Identify which cell holds the provided text, then report its [X, Y] central coordinate. 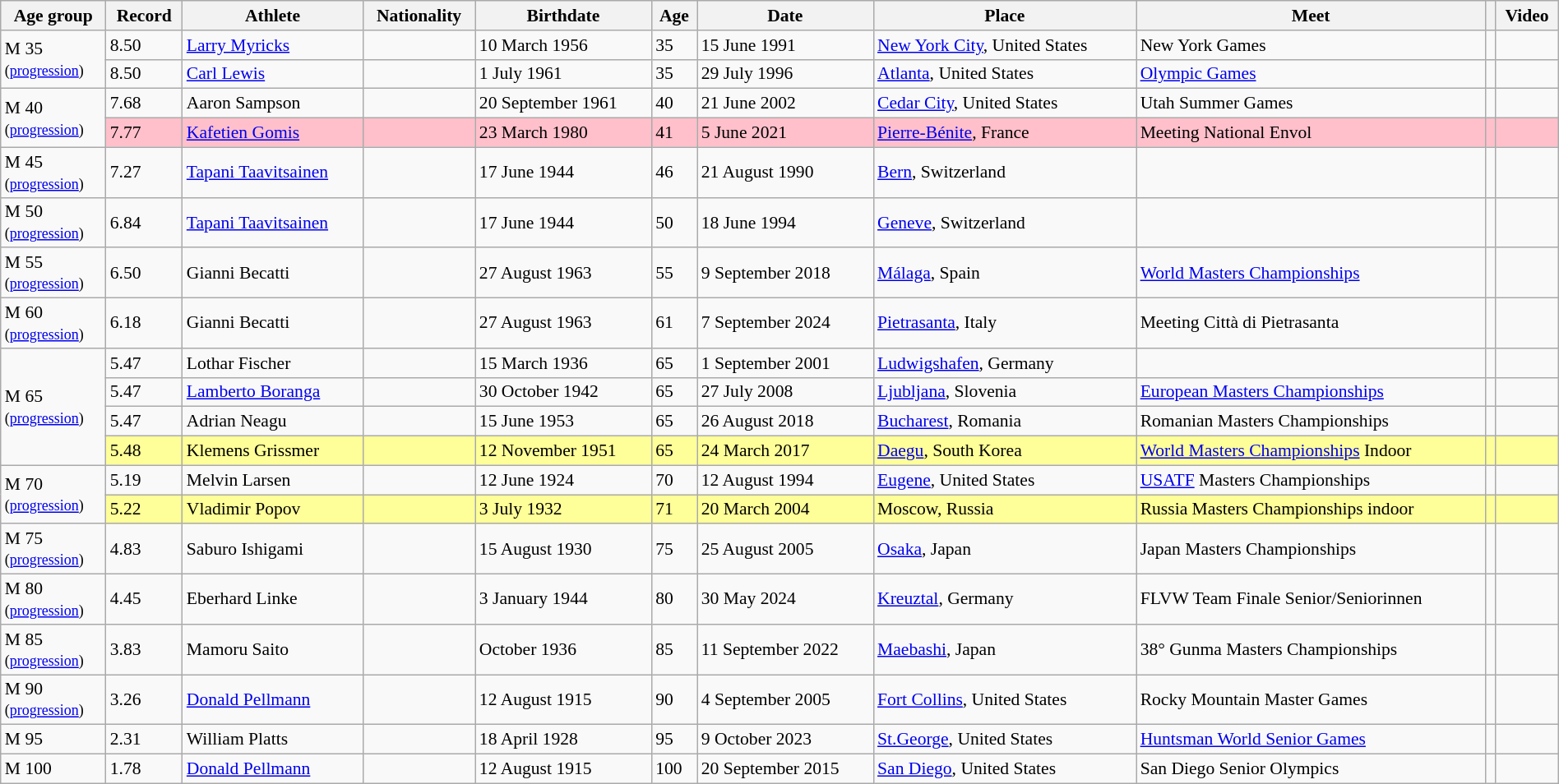
M 100 [53, 769]
80 [674, 600]
9 October 2023 [785, 740]
Age group [53, 16]
Lothar Fischer [273, 363]
M 40 (progression) [53, 118]
Ludwigshafen, Germany [1005, 363]
Rocky Mountain Master Games [1311, 700]
6.84 [145, 222]
M 75 (progression) [53, 549]
29 July 1996 [785, 74]
1.78 [145, 769]
4.45 [145, 600]
World Masters Championships Indoor [1311, 451]
3 July 1932 [563, 510]
Kreuztal, Germany [1005, 600]
Record [145, 16]
Athlete [273, 16]
75 [674, 549]
100 [674, 769]
Fort Collins, United States [1005, 700]
25 August 2005 [785, 549]
4.83 [145, 549]
6.50 [145, 273]
18 April 1928 [563, 740]
26 August 2018 [785, 422]
Klemens Grissmer [273, 451]
Russia Masters Championships indoor [1311, 510]
Meeting Città di Pietrasanta [1311, 324]
Geneve, Switzerland [1005, 222]
9 September 2018 [785, 273]
M 70 (progression) [53, 495]
20 September 2015 [785, 769]
Age [674, 16]
7 September 2024 [785, 324]
Huntsman World Senior Games [1311, 740]
41 [674, 133]
50 [674, 222]
Atlanta, United States [1005, 74]
Meet [1311, 16]
Lamberto Boranga [273, 392]
11 September 2022 [785, 649]
Aaron Sampson [273, 104]
95 [674, 740]
70 [674, 480]
10 March 1956 [563, 45]
Place [1005, 16]
21 June 2002 [785, 104]
71 [674, 510]
St.George, United States [1005, 740]
5.22 [145, 510]
23 March 1980 [563, 133]
M 95 [53, 740]
6.18 [145, 324]
Maebashi, Japan [1005, 649]
Málaga, Spain [1005, 273]
M 65 (progression) [53, 407]
Bucharest, Romania [1005, 422]
Pierre-Bénite, France [1005, 133]
M 55 (progression) [53, 273]
27 July 2008 [785, 392]
Vladimir Popov [273, 510]
M 60 (progression) [53, 324]
7.27 [145, 173]
Adrian Neagu [273, 422]
Eugene, United States [1005, 480]
40 [674, 104]
18 June 1994 [785, 222]
Larry Myricks [273, 45]
15 August 1930 [563, 549]
15 June 1991 [785, 45]
30 May 2024 [785, 600]
New York City, United States [1005, 45]
M 80 (progression) [53, 600]
Olympic Games [1311, 74]
Japan Masters Championships [1311, 549]
24 March 2017 [785, 451]
4 September 2005 [785, 700]
Utah Summer Games [1311, 104]
M 45 (progression) [53, 173]
1 July 1961 [563, 74]
FLVW Team Finale Senior/Seniorinnen [1311, 600]
12 November 1951 [563, 451]
Cedar City, United States [1005, 104]
12 June 1924 [563, 480]
61 [674, 324]
Saburo Ishigami [273, 549]
Moscow, Russia [1005, 510]
Melvin Larsen [273, 480]
3.83 [145, 649]
Date [785, 16]
20 September 1961 [563, 104]
M 35 (progression) [53, 59]
12 August 1994 [785, 480]
October 1936 [563, 649]
55 [674, 273]
USATF Masters Championships [1311, 480]
85 [674, 649]
Meeting National Envol [1311, 133]
Pietrasanta, Italy [1005, 324]
2.31 [145, 740]
Nationality [419, 16]
Mamoru Saito [273, 649]
1 September 2001 [785, 363]
M 85 (progression) [53, 649]
Kafetien Gomis [273, 133]
7.68 [145, 104]
Birthdate [563, 16]
90 [674, 700]
San Diego Senior Olympics [1311, 769]
Eberhard Linke [273, 600]
5.48 [145, 451]
3 January 1944 [563, 600]
15 March 1936 [563, 363]
20 March 2004 [785, 510]
5 June 2021 [785, 133]
M 90 (progression) [53, 700]
38° Gunma Masters Championships [1311, 649]
7.77 [145, 133]
30 October 1942 [563, 392]
15 June 1953 [563, 422]
New York Games [1311, 45]
Ljubljana, Slovenia [1005, 392]
5.19 [145, 480]
Bern, Switzerland [1005, 173]
46 [674, 173]
Osaka, Japan [1005, 549]
M 50 (progression) [53, 222]
Daegu, South Korea [1005, 451]
3.26 [145, 700]
European Masters Championships [1311, 392]
World Masters Championships [1311, 273]
William Platts [273, 740]
Video [1527, 16]
21 August 1990 [785, 173]
San Diego, United States [1005, 769]
Romanian Masters Championships [1311, 422]
Carl Lewis [273, 74]
